Scan for the cell matching the given text and deliver its [X, Y] coordinate at center. 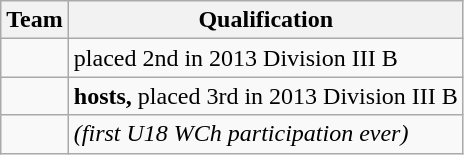
placed 2nd in 2013 Division III B [266, 58]
Qualification [266, 20]
Team [35, 20]
hosts, placed 3rd in 2013 Division III B [266, 96]
(first U18 WCh participation ever) [266, 134]
